Locate the cell with the specified text and output its (X, Y) center coordinate. 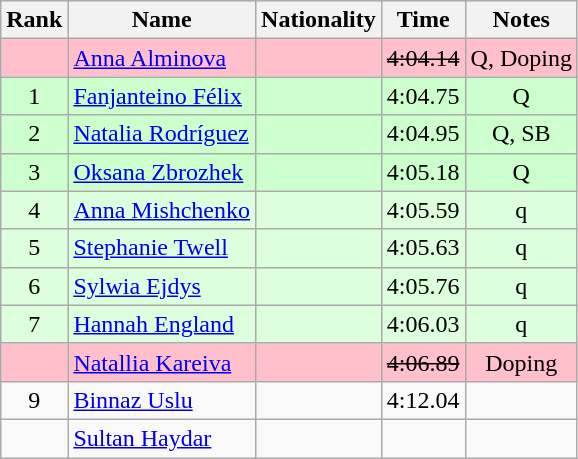
3 (34, 172)
Sylwia Ejdys (162, 286)
4:06.03 (423, 324)
Nationality (319, 20)
Oksana Zbrozhek (162, 172)
6 (34, 286)
Fanjanteino Félix (162, 96)
Anna Alminova (162, 58)
4:05.18 (423, 172)
Q, SB (521, 134)
Binnaz Uslu (162, 400)
Hannah England (162, 324)
Notes (521, 20)
Time (423, 20)
Name (162, 20)
9 (34, 400)
Stephanie Twell (162, 248)
4:04.75 (423, 96)
4:05.76 (423, 286)
4:05.63 (423, 248)
4 (34, 210)
Anna Mishchenko (162, 210)
Rank (34, 20)
Q, Doping (521, 58)
4:04.95 (423, 134)
Natalia Rodríguez (162, 134)
Sultan Haydar (162, 438)
1 (34, 96)
Natallia Kareiva (162, 362)
7 (34, 324)
4:12.04 (423, 400)
2 (34, 134)
5 (34, 248)
4:05.59 (423, 210)
4:06.89 (423, 362)
Doping (521, 362)
4:04.14 (423, 58)
